Determine the (X, Y) coordinate at the center of the cell enclosing the given text.  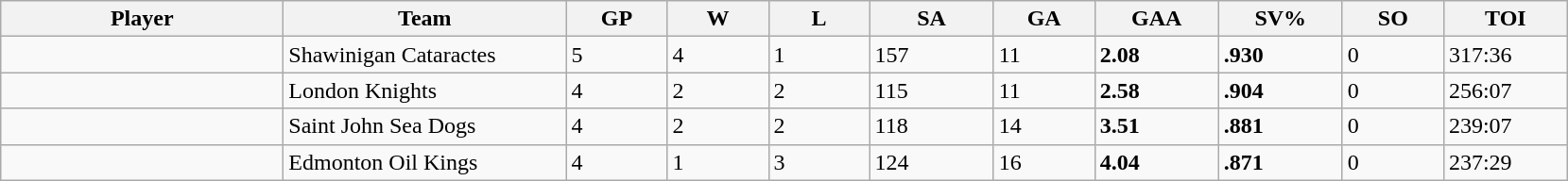
GAA (1157, 19)
124 (932, 162)
L (818, 19)
SA (932, 19)
2.08 (1157, 55)
.904 (1280, 90)
Saint John Sea Dogs (425, 126)
239:07 (1505, 126)
118 (932, 126)
SV% (1280, 19)
16 (1043, 162)
TOI (1505, 19)
5 (616, 55)
Team (425, 19)
.930 (1280, 55)
Shawinigan Cataractes (425, 55)
14 (1043, 126)
London Knights (425, 90)
GP (616, 19)
115 (932, 90)
.881 (1280, 126)
3.51 (1157, 126)
W (718, 19)
237:29 (1505, 162)
Player (142, 19)
2.58 (1157, 90)
.871 (1280, 162)
317:36 (1505, 55)
3 (818, 162)
157 (932, 55)
GA (1043, 19)
SO (1393, 19)
256:07 (1505, 90)
4.04 (1157, 162)
Edmonton Oil Kings (425, 162)
